Determine the (x, y) coordinate at the center of the cell enclosing the given text.  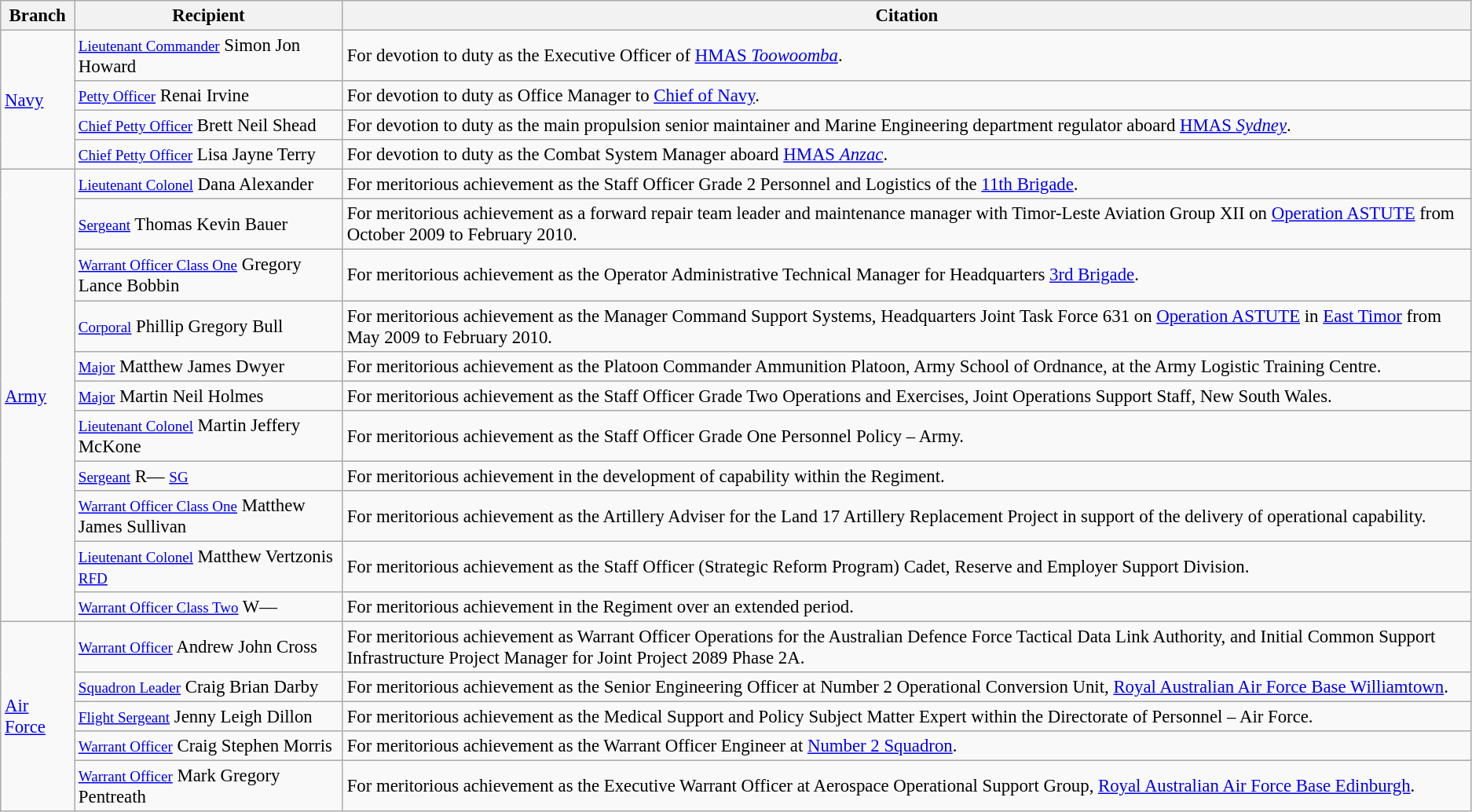
Sergeant Thomas Kevin Bauer (209, 225)
For meritorious achievement as the Staff Officer Grade 2 Personnel and Logistics of the 11th Brigade. (906, 185)
Corporal Phillip Gregory Bull (209, 327)
For meritorious achievement as the Operator Administrative Technical Manager for Headquarters 3rd Brigade. (906, 275)
Warrant Officer Class One Matthew James Sullivan (209, 517)
Squadron Leader Craig Brian Darby (209, 687)
Lieutenant Colonel Dana Alexander (209, 185)
For meritorious achievement as the Staff Officer Grade One Personnel Policy – Army. (906, 435)
Petty Officer Renai Irvine (209, 96)
Major Martin Neil Holmes (209, 396)
Warrant Officer Andrew John Cross (209, 647)
Warrant Officer Mark Gregory Pentreath (209, 787)
Major Matthew James Dwyer (209, 366)
Lieutenant Colonel Matthew Vertzonis RFD (209, 567)
For meritorious achievement as the Staff Officer (Strategic Reform Program) Cadet, Reserve and Employer Support Division. (906, 567)
Warrant Officer Class Two W— (209, 607)
Branch (38, 16)
Lieutenant Commander Simon Jon Howard (209, 57)
For meritorious achievement as the Warrant Officer Engineer at Number 2 Squadron. (906, 746)
For devotion to duty as the main propulsion senior maintainer and Marine Engineering department regulator aboard HMAS Sydney. (906, 126)
For meritorious achievement as the Medical Support and Policy Subject Matter Expert within the Directorate of Personnel – Air Force. (906, 717)
For devotion to duty as Office Manager to Chief of Navy. (906, 96)
For meritorious achievement in the Regiment over an extended period. (906, 607)
For devotion to duty as the Combat System Manager aboard HMAS Anzac. (906, 155)
Warrant Officer Class One Gregory Lance Bobbin (209, 275)
Citation (906, 16)
For meritorious achievement as the Senior Engineering Officer at Number 2 Operational Conversion Unit, Royal Australian Air Force Base Williamtown. (906, 687)
Army (38, 396)
Warrant Officer Craig Stephen Morris (209, 746)
Recipient (209, 16)
For meritorious achievement as the Platoon Commander Ammunition Platoon, Army School of Ordnance, at the Army Logistic Training Centre. (906, 366)
Lieutenant Colonel Martin Jeffery McKone (209, 435)
Chief Petty Officer Brett Neil Shead (209, 126)
For meritorious achievement as the Executive Warrant Officer at Aerospace Operational Support Group, Royal Australian Air Force Base Edinburgh. (906, 787)
Chief Petty Officer Lisa Jayne Terry (209, 155)
Air Force (38, 716)
Flight Sergeant Jenny Leigh Dillon (209, 717)
Sergeant R— SG (209, 476)
For devotion to duty as the Executive Officer of HMAS Toowoomba. (906, 57)
Navy (38, 101)
For meritorious achievement in the development of capability within the Regiment. (906, 476)
For meritorious achievement as the Staff Officer Grade Two Operations and Exercises, Joint Operations Support Staff, New South Wales. (906, 396)
